Provide the (x, y) coordinate of the cell's center where the given text is located.  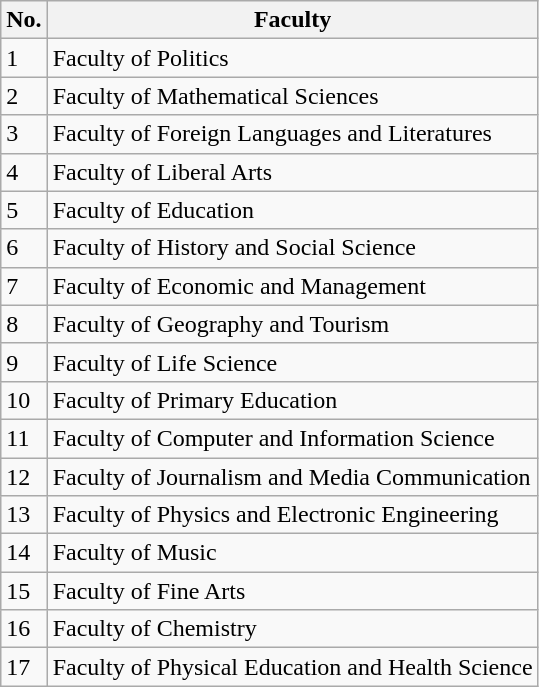
Faculty of History and Social Science (292, 248)
15 (24, 591)
Faculty of Politics (292, 58)
Faculty of Education (292, 210)
Faculty of Primary Education (292, 400)
Faculty of Liberal Arts (292, 172)
8 (24, 324)
No. (24, 20)
4 (24, 172)
5 (24, 210)
7 (24, 286)
Faculty of Life Science (292, 362)
Faculty of Mathematical Sciences (292, 96)
Faculty of Geography and Tourism (292, 324)
13 (24, 515)
Faculty of Computer and Information Science (292, 438)
17 (24, 667)
10 (24, 400)
6 (24, 248)
Faculty of Physics and Electronic Engineering (292, 515)
Faculty of Foreign Languages and Literatures (292, 134)
Faculty of Economic and Management (292, 286)
2 (24, 96)
16 (24, 629)
Faculty of Journalism and Media Communication (292, 477)
Faculty of Fine Arts (292, 591)
9 (24, 362)
3 (24, 134)
14 (24, 553)
11 (24, 438)
Faculty of Music (292, 553)
12 (24, 477)
Faculty (292, 20)
1 (24, 58)
Faculty of Physical Education and Health Science (292, 667)
Faculty of Chemistry (292, 629)
